From the cell containing the given text, extract its center point as [X, Y] coordinate. 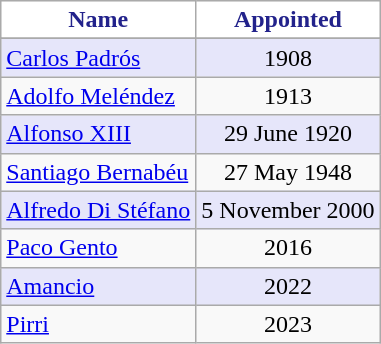
Pirri [98, 324]
29 June 1920 [288, 134]
1908 [288, 58]
2016 [288, 248]
Adolfo Meléndez [98, 96]
5 November 2000 [288, 210]
2022 [288, 286]
Alfredo Di Stéfano [98, 210]
Amancio [98, 286]
27 May 1948 [288, 172]
Santiago Bernabéu [98, 172]
Appointed [288, 20]
1913 [288, 96]
2023 [288, 324]
Alfonso XIII [98, 134]
Paco Gento [98, 248]
Name [98, 20]
Carlos Padrós [98, 58]
